Return [x, y] of the center of cell containing provided text 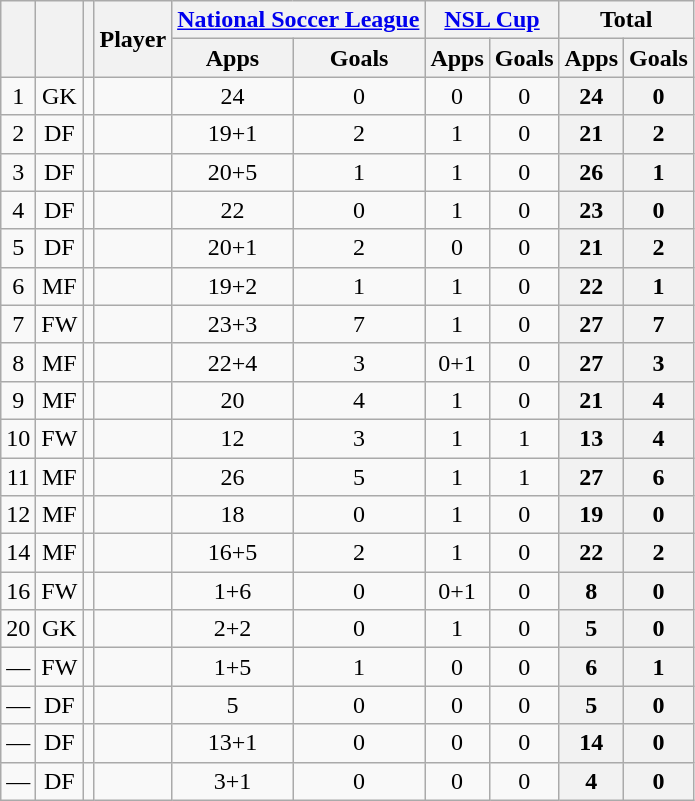
2+2 [233, 629]
Total [626, 20]
13+1 [233, 743]
20+1 [233, 248]
3+1 [233, 781]
11 [18, 477]
22+4 [233, 362]
1+5 [233, 667]
19 [591, 515]
16+5 [233, 553]
13 [591, 438]
20+5 [233, 172]
Player [133, 39]
19+1 [233, 134]
NSL Cup [492, 20]
16 [18, 591]
National Soccer League [298, 20]
19+2 [233, 286]
23 [591, 210]
23+3 [233, 324]
18 [233, 515]
1+6 [233, 591]
10 [18, 438]
9 [18, 400]
